Locate the cell with the specified text and output its (X, Y) center coordinate. 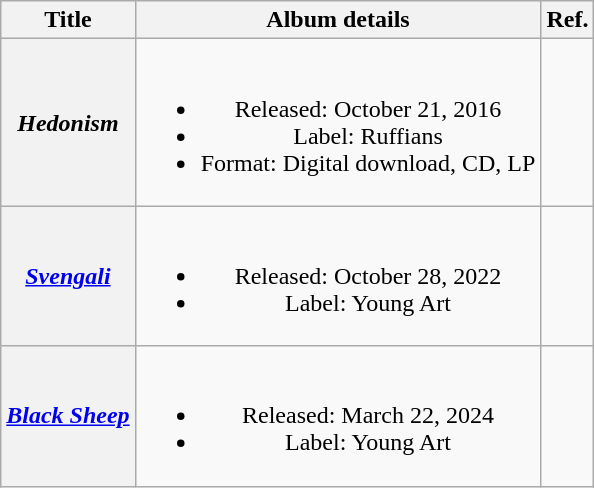
Black Sheep (68, 416)
Released: October 21, 2016Label: RuffiansFormat: Digital download, CD, LP (338, 122)
Released: March 22, 2024Label: Young Art (338, 416)
Hedonism (68, 122)
Ref. (568, 20)
Album details (338, 20)
Svengali (68, 276)
Released: October 28, 2022Label: Young Art (338, 276)
Title (68, 20)
